Determine the (X, Y) coordinate at the center of the cell enclosing the given text.  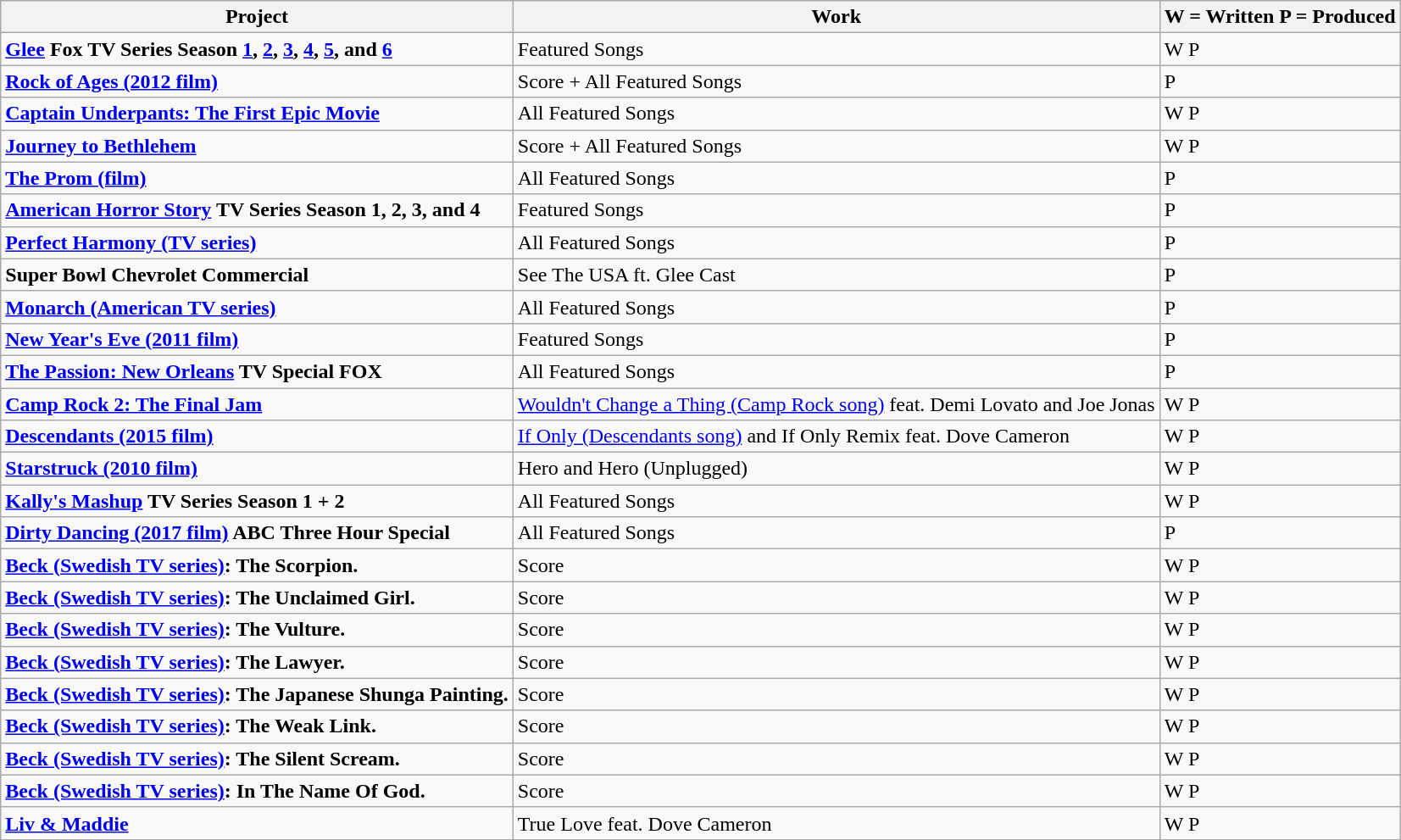
Beck (Swedish TV series): The Silent Scream. (258, 759)
Descendants (2015 film) (258, 437)
Beck (Swedish TV series): The Unclaimed Girl. (258, 598)
Work (836, 17)
See The USA ft. Glee Cast (836, 275)
The Prom (film) (258, 178)
Beck (Swedish TV series): The Lawyer. (258, 662)
W = Written P = Produced (1280, 17)
True Love feat. Dove Cameron (836, 823)
Beck (Swedish TV series): In The Name Of God. (258, 791)
Beck (Swedish TV series): The Scorpion. (258, 565)
Hero and Hero (Unplugged) (836, 469)
Super Bowl Chevrolet Commercial (258, 275)
Beck (Swedish TV series): The Japanese Shunga Painting. (258, 694)
Dirty Dancing (2017 film) ABC Three Hour Special (258, 533)
The Passion: New Orleans TV Special FOX (258, 371)
Perfect Harmony (TV series) (258, 242)
Journey to Bethlehem (258, 146)
Beck (Swedish TV series): The Vulture. (258, 630)
American Horror Story TV Series Season 1, 2, 3, and 4 (258, 210)
Wouldn't Change a Thing (Camp Rock song) feat. Demi Lovato and Joe Jonas (836, 404)
If Only (Descendants song) and If Only Remix feat. Dove Cameron (836, 437)
Monarch (American TV series) (258, 307)
Liv & Maddie (258, 823)
Rock of Ages (2012 film) (258, 81)
Beck (Swedish TV series): The Weak Link. (258, 726)
New Year's Eve (2011 film) (258, 339)
Glee Fox TV Series Season 1, 2, 3, 4, 5, and 6 (258, 49)
Captain Underpants: The First Epic Movie (258, 114)
Starstruck (2010 film) (258, 469)
Project (258, 17)
Kally's Mashup TV Series Season 1 + 2 (258, 501)
Camp Rock 2: The Final Jam (258, 404)
